Extract the [X, Y] coordinate from the center of the cell holding the provided text.  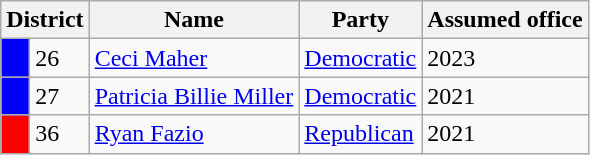
36 [60, 134]
Name [194, 20]
27 [60, 96]
Patricia Billie Miller [194, 96]
26 [60, 58]
Republican [360, 134]
Party [360, 20]
Ceci Maher [194, 58]
2023 [505, 58]
Ryan Fazio [194, 134]
District [45, 20]
Assumed office [505, 20]
